From the cell containing the given text, extract its center point as (X, Y) coordinate. 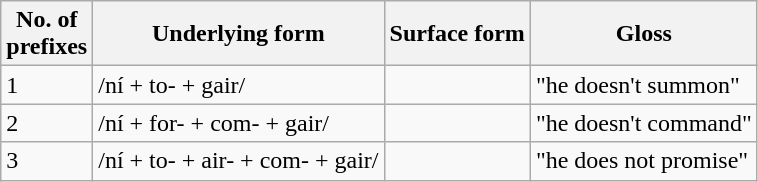
"he does not promise" (644, 161)
/ní + to- + air- + com- + gair/ (238, 161)
1 (47, 85)
/ní + for- + com- + gair/ (238, 123)
/ní + to- + gair/ (238, 85)
Underlying form (238, 34)
No. ofprefixes (47, 34)
"he doesn't command" (644, 123)
2 (47, 123)
Gloss (644, 34)
Surface form (457, 34)
3 (47, 161)
"he doesn't summon" (644, 85)
